Capture the cell that displays the provided text and extract its (x, y) central coordinate. 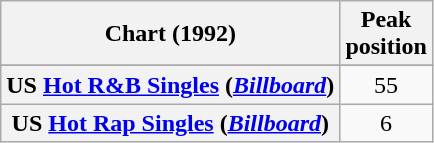
55 (386, 85)
Chart (1992) (170, 34)
US Hot R&B Singles (Billboard) (170, 85)
6 (386, 123)
US Hot Rap Singles (Billboard) (170, 123)
Peakposition (386, 34)
